Determine the (x, y) coordinate at the center of the cell enclosing the given text.  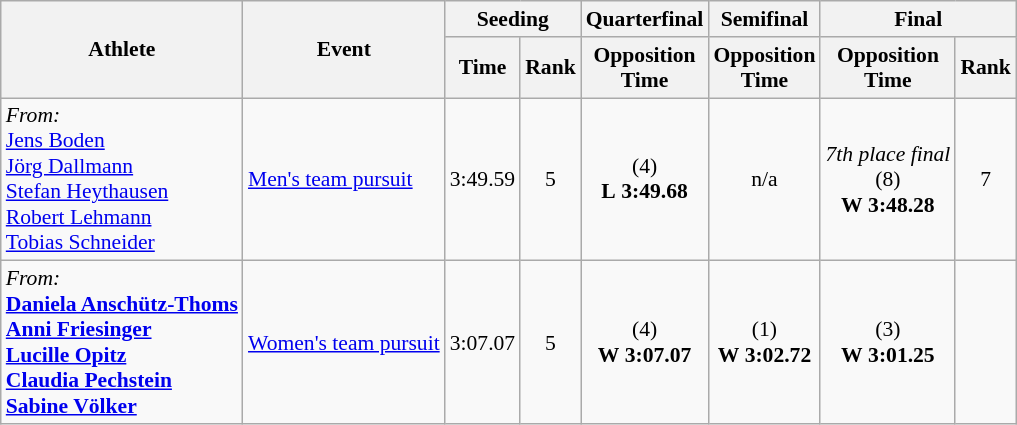
(1)W 3:02.72 (764, 342)
7 (986, 180)
3:07.07 (482, 342)
Quarterfinal (645, 19)
(3)W 3:01.25 (888, 342)
Women's team pursuit (344, 342)
Seeding (513, 19)
Men's team pursuit (344, 180)
Final (918, 19)
From: Jens BodenJörg DallmannStefan HeythausenRobert LehmannTobias Schneider (122, 180)
(4)W 3:07.07 (645, 342)
Time (482, 68)
From: Daniela Anschütz-ThomsAnni FriesingerLucille OpitzClaudia PechsteinSabine Völker (122, 342)
Event (344, 50)
Semifinal (764, 19)
Athlete (122, 50)
n/a (764, 180)
(4)L 3:49.68 (645, 180)
3:49.59 (482, 180)
7th place final (8)W 3:48.28 (888, 180)
